Find where the given text appears and provide that cell's center as [X, Y] coordinate. 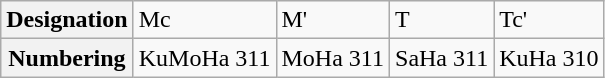
T [442, 20]
SaHa 311 [442, 58]
KuHa 310 [549, 58]
Tc' [549, 20]
MoHa 311 [333, 58]
Numbering [67, 58]
KuMoHa 311 [204, 58]
Designation [67, 20]
Mc [204, 20]
M' [333, 20]
